For the text-containing cell, return its midpoint in [X, Y] coordinate format. 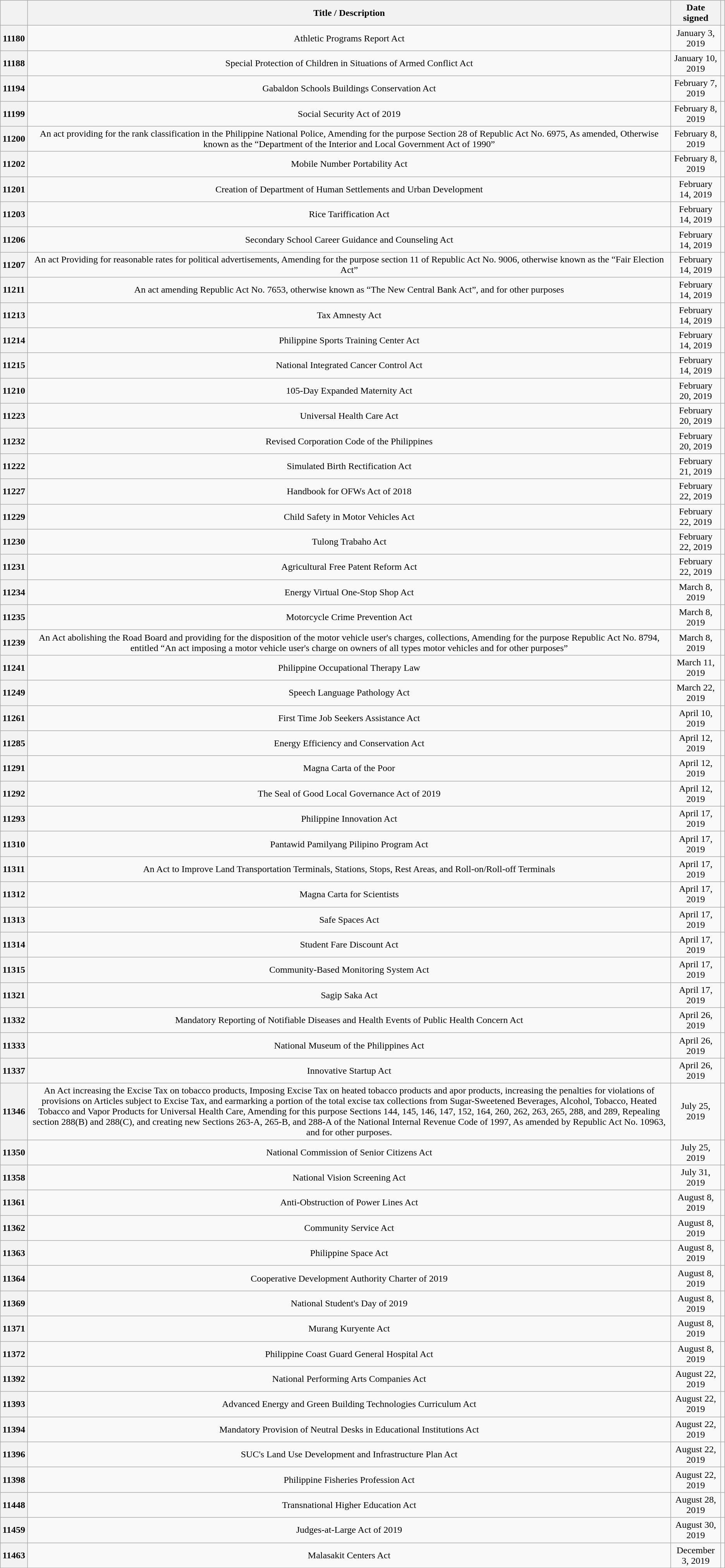
11321 [14, 995]
Speech Language Pathology Act [349, 693]
11463 [14, 1555]
Pantawid Pamilyang Pilipino Program Act [349, 844]
11398 [14, 1479]
April 10, 2019 [696, 718]
11214 [14, 341]
11234 [14, 592]
Judges-at-Large Act of 2019 [349, 1530]
11314 [14, 944]
Community-Based Monitoring System Act [349, 970]
Gabaldon Schools Buildings Conservation Act [349, 88]
Philippine Occupational Therapy Law [349, 667]
11203 [14, 214]
11293 [14, 819]
National Integrated Cancer Control Act [349, 365]
11350 [14, 1152]
Mandatory Provision of Neutral Desks in Educational Institutions Act [349, 1429]
Sagip Saka Act [349, 995]
11200 [14, 139]
August 30, 2019 [696, 1530]
11199 [14, 114]
11285 [14, 743]
11194 [14, 88]
11394 [14, 1429]
Malasakit Centers Act [349, 1555]
11396 [14, 1455]
Rice Tariffication Act [349, 214]
11312 [14, 894]
11230 [14, 542]
11333 [14, 1045]
Cooperative Development Authority Charter of 2019 [349, 1278]
11215 [14, 365]
National Performing Arts Companies Act [349, 1379]
11241 [14, 667]
Transnational Higher Education Act [349, 1505]
11362 [14, 1228]
Magna Carta for Scientists [349, 894]
Simulated Birth Rectification Act [349, 466]
December 3, 2019 [696, 1555]
11261 [14, 718]
March 22, 2019 [696, 693]
January 3, 2019 [696, 38]
11202 [14, 164]
Athletic Programs Report Act [349, 38]
February 7, 2019 [696, 88]
11361 [14, 1203]
January 10, 2019 [696, 63]
National Museum of the Philippines Act [349, 1045]
11210 [14, 391]
11180 [14, 38]
11201 [14, 189]
11311 [14, 869]
Energy Efficiency and Conservation Act [349, 743]
Energy Virtual One-Stop Shop Act [349, 592]
Title / Description [349, 13]
Anti-Obstruction of Power Lines Act [349, 1203]
Child Safety in Motor Vehicles Act [349, 516]
SUC's Land Use Development and Infrastructure Plan Act [349, 1455]
11364 [14, 1278]
First Time Job Seekers Assistance Act [349, 718]
Handbook for OFWs Act of 2018 [349, 492]
Innovative Startup Act [349, 1071]
11213 [14, 315]
Student Fare Discount Act [349, 944]
Agricultural Free Patent Reform Act [349, 567]
11222 [14, 466]
Secondary School Career Guidance and Counseling Act [349, 239]
Creation of Department of Human Settlements and Urban Development [349, 189]
Mandatory Reporting of Notifiable Diseases and Health Events of Public Health Concern Act [349, 1020]
11369 [14, 1304]
11372 [14, 1354]
Philippine Space Act [349, 1253]
11358 [14, 1177]
11310 [14, 844]
11292 [14, 793]
11392 [14, 1379]
11239 [14, 643]
National Commission of Senior Citizens Act [349, 1152]
11371 [14, 1328]
11231 [14, 567]
11249 [14, 693]
Murang Kuryente Act [349, 1328]
11332 [14, 1020]
Special Protection of Children in Situations of Armed Conflict Act [349, 63]
Tulong Trabaho Act [349, 542]
11229 [14, 516]
11313 [14, 920]
11232 [14, 441]
11346 [14, 1111]
11188 [14, 63]
Social Security Act of 2019 [349, 114]
An act amending Republic Act No. 7653, otherwise known as “The New Central Bank Act”, and for other purposes [349, 290]
Safe Spaces Act [349, 920]
11227 [14, 492]
Motorcycle Crime Prevention Act [349, 617]
11206 [14, 239]
11393 [14, 1404]
Tax Amnesty Act [349, 315]
Date signed [696, 13]
Universal Health Care Act [349, 416]
11291 [14, 769]
11363 [14, 1253]
Community Service Act [349, 1228]
Advanced Energy and Green Building Technologies Curriculum Act [349, 1404]
National Student's Day of 2019 [349, 1304]
Philippine Sports Training Center Act [349, 341]
Magna Carta of the Poor [349, 769]
11223 [14, 416]
Philippine Innovation Act [349, 819]
Mobile Number Portability Act [349, 164]
11235 [14, 617]
11448 [14, 1505]
An Act to Improve Land Transportation Terminals, Stations, Stops, Rest Areas, and Roll-on/Roll-off Terminals [349, 869]
11337 [14, 1071]
National Vision Screening Act [349, 1177]
11207 [14, 265]
February 21, 2019 [696, 466]
Philippine Fisheries Profession Act [349, 1479]
105-Day Expanded Maternity Act [349, 391]
11315 [14, 970]
The Seal of Good Local Governance Act of 2019 [349, 793]
Philippine Coast Guard General Hospital Act [349, 1354]
Revised Corporation Code of the Philippines [349, 441]
March 11, 2019 [696, 667]
August 28, 2019 [696, 1505]
11211 [14, 290]
11459 [14, 1530]
July 31, 2019 [696, 1177]
